Determine the (x, y) coordinate at the center of the cell enclosing the given text.  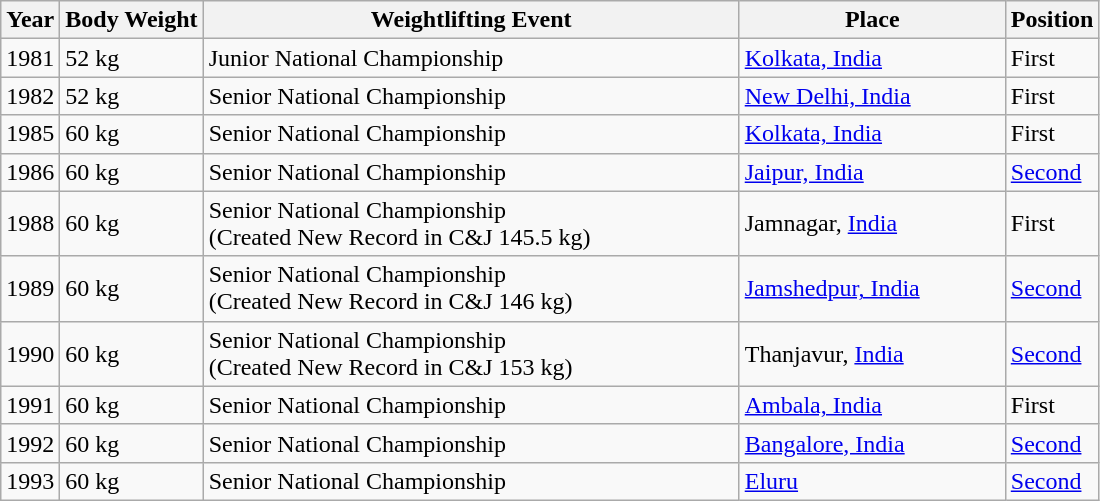
Jaipur, India (872, 172)
Eluru (872, 481)
1988 (30, 224)
Jamnagar, India (872, 224)
1981 (30, 58)
1985 (30, 134)
1989 (30, 288)
1986 (30, 172)
Senior National Championship(Created New Record in C&J 145.5 kg) (471, 224)
Junior National Championship (471, 58)
New Delhi, India (872, 96)
Senior National Championship(Created New Record in C&J 153 kg) (471, 354)
Bangalore, India (872, 443)
Position (1052, 20)
1993 (30, 481)
1990 (30, 354)
1982 (30, 96)
Body Weight (132, 20)
Thanjavur, India (872, 354)
Ambala, India (872, 405)
1992 (30, 443)
Senior National Championship(Created New Record in C&J 146 kg) (471, 288)
1991 (30, 405)
Place (872, 20)
Weightlifting Event (471, 20)
Jamshedpur, India (872, 288)
Year (30, 20)
